Return [x, y] of the center of cell containing provided text 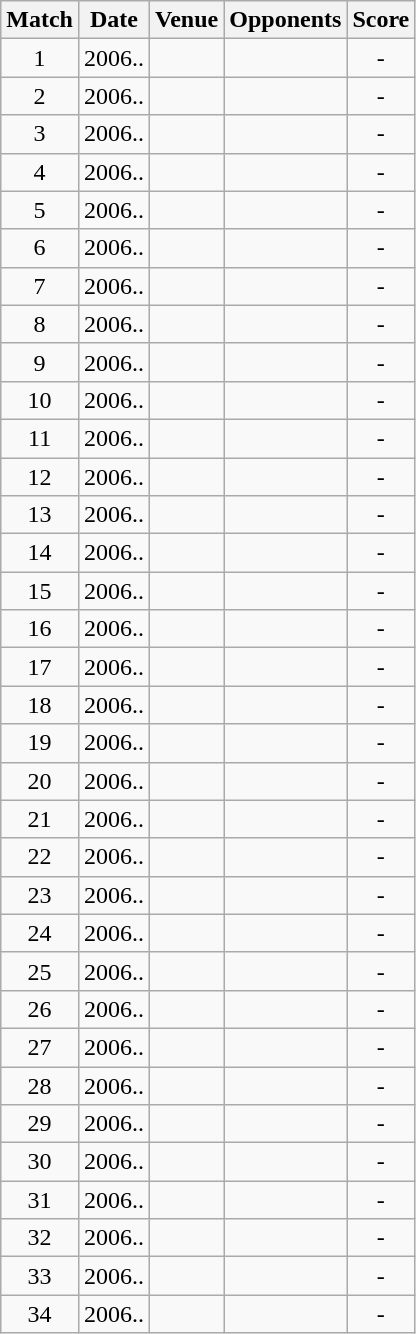
27 [40, 1047]
31 [40, 1200]
2 [40, 96]
26 [40, 1009]
Date [114, 20]
24 [40, 933]
13 [40, 515]
9 [40, 362]
4 [40, 172]
21 [40, 819]
1 [40, 58]
5 [40, 210]
16 [40, 629]
29 [40, 1124]
19 [40, 743]
3 [40, 134]
22 [40, 857]
17 [40, 667]
25 [40, 971]
20 [40, 781]
18 [40, 705]
Score [381, 20]
33 [40, 1276]
11 [40, 438]
Opponents [286, 20]
8 [40, 324]
34 [40, 1314]
30 [40, 1162]
15 [40, 591]
23 [40, 895]
10 [40, 400]
6 [40, 248]
7 [40, 286]
14 [40, 553]
12 [40, 477]
Match [40, 20]
Venue [187, 20]
32 [40, 1238]
28 [40, 1085]
